Pinpoint the cell where the given text exists, returning its (X, Y) midpoint coordinate. 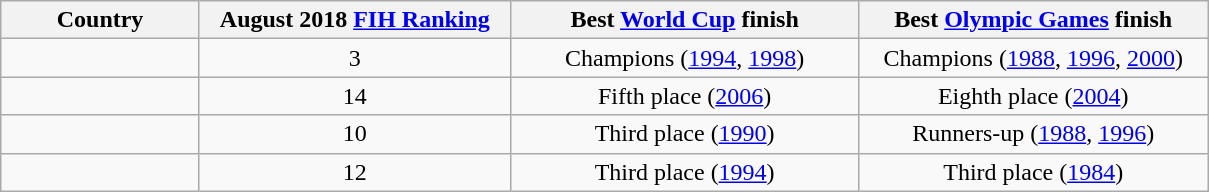
Country (100, 20)
Best Olympic Games finish (1034, 20)
Champions (1988, 1996, 2000) (1034, 58)
Runners-up (1988, 1996) (1034, 134)
14 (354, 96)
Best World Cup finish (684, 20)
Eighth place (2004) (1034, 96)
Third place (1984) (1034, 172)
Third place (1990) (684, 134)
Third place (1994) (684, 172)
10 (354, 134)
12 (354, 172)
August 2018 FIH Ranking (354, 20)
Fifth place (2006) (684, 96)
Champions (1994, 1998) (684, 58)
3 (354, 58)
